Determine the [X, Y] coordinate at the center of the cell enclosing the given text.  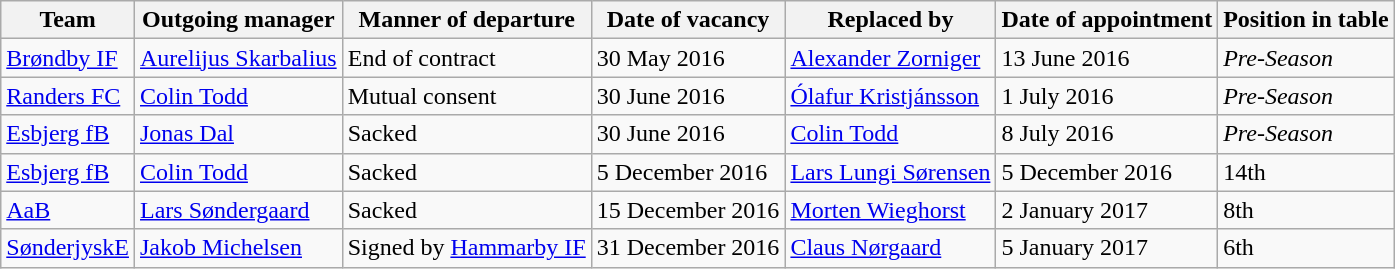
Position in table [1306, 20]
SønderjyskE [68, 248]
Date of vacancy [688, 20]
8 July 2016 [1107, 134]
Outgoing manager [238, 20]
Lars Søndergaard [238, 210]
31 December 2016 [688, 248]
Team [68, 20]
15 December 2016 [688, 210]
Jakob Michelsen [238, 248]
Brøndby IF [68, 58]
Mutual consent [466, 96]
6th [1306, 248]
Manner of departure [466, 20]
Alexander Zorniger [890, 58]
5 January 2017 [1107, 248]
Date of appointment [1107, 20]
Claus Nørgaard [890, 248]
AaB [68, 210]
2 January 2017 [1107, 210]
Lars Lungi Sørensen [890, 172]
13 June 2016 [1107, 58]
Aurelijus Skarbalius [238, 58]
Jonas Dal [238, 134]
8th [1306, 210]
30 May 2016 [688, 58]
Ólafur Kristjánsson [890, 96]
Randers FC [68, 96]
Morten Wieghorst [890, 210]
14th [1306, 172]
Signed by Hammarby IF [466, 248]
End of contract [466, 58]
1 July 2016 [1107, 96]
Replaced by [890, 20]
